Pinpoint the cell where the given text exists, returning its (X, Y) midpoint coordinate. 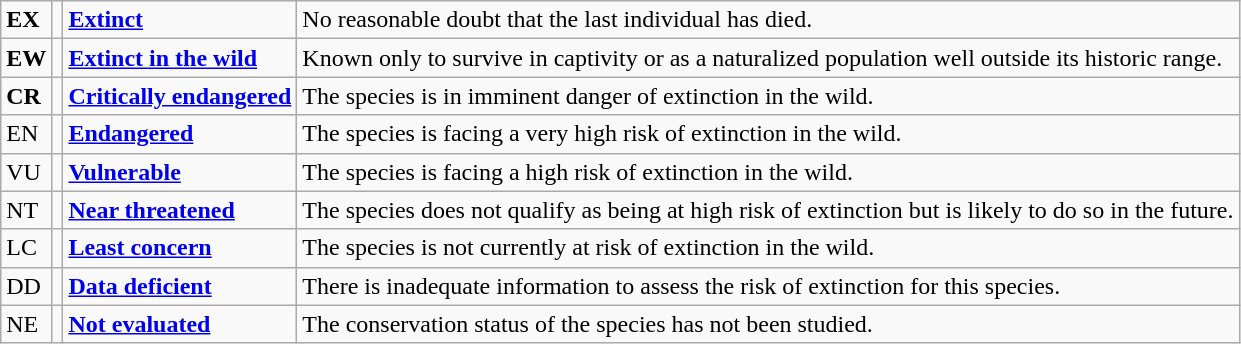
LC (26, 248)
The species is facing a very high risk of extinction in the wild. (768, 134)
NT (26, 210)
No reasonable doubt that the last individual has died. (768, 20)
There is inadequate information to assess the risk of extinction for this species. (768, 286)
Endangered (180, 134)
Not evaluated (180, 324)
CR (26, 96)
VU (26, 172)
The species is in imminent danger of extinction in the wild. (768, 96)
EN (26, 134)
The conservation status of the species has not been studied. (768, 324)
The species is facing a high risk of extinction in the wild. (768, 172)
Critically endangered (180, 96)
NE (26, 324)
Known only to survive in captivity or as a naturalized population well outside its historic range. (768, 58)
Least concern (180, 248)
DD (26, 286)
Data deficient (180, 286)
EW (26, 58)
Extinct (180, 20)
The species does not qualify as being at high risk of extinction but is likely to do so in the future. (768, 210)
The species is not currently at risk of extinction in the wild. (768, 248)
EX (26, 20)
Near threatened (180, 210)
Extinct in the wild (180, 58)
Vulnerable (180, 172)
